Provide the (x, y) coordinate of the cell's center where the given text is located.  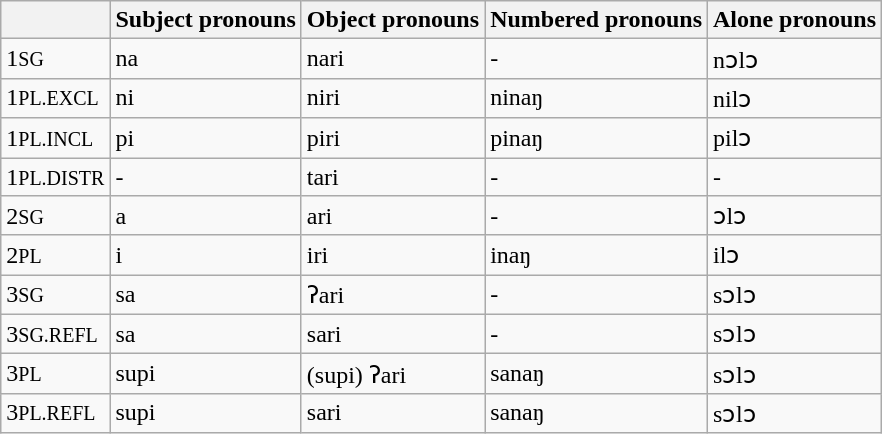
tari (392, 177)
3PL.REFL (56, 413)
ari (392, 216)
i (206, 255)
Numbered pronouns (596, 20)
pilɔ (795, 138)
3SG (56, 295)
2SG (56, 216)
3SG.REFL (56, 334)
ninaŋ (596, 98)
1SG (56, 59)
piri (392, 138)
nilɔ (795, 98)
3PL (56, 374)
ɔlɔ (795, 216)
1PL.DISTR (56, 177)
(supi) ʔari (392, 374)
pinaŋ (596, 138)
a (206, 216)
na (206, 59)
Object pronouns (392, 20)
ni (206, 98)
1PL.INCL (56, 138)
ʔari (392, 295)
iri (392, 255)
1PL.EXCL (56, 98)
nɔlɔ (795, 59)
niri (392, 98)
nari (392, 59)
inaŋ (596, 255)
2PL (56, 255)
pi (206, 138)
Alone pronouns (795, 20)
ilɔ (795, 255)
Subject pronouns (206, 20)
